Locate the cell with the specified text and output its [X, Y] center coordinate. 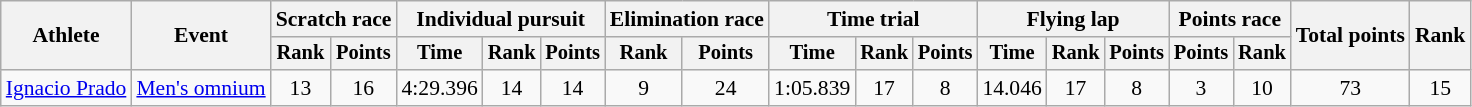
3 [1201, 88]
14.046 [1012, 88]
Athlete [66, 36]
73 [1350, 88]
Elimination race [687, 19]
Event [200, 36]
Points race [1230, 19]
15 [1440, 88]
Scratch race [334, 19]
24 [726, 88]
Time trial [873, 19]
Men's omnium [200, 88]
Flying lap [1072, 19]
13 [300, 88]
Ignacio Prado [66, 88]
Total points [1350, 36]
10 [1262, 88]
9 [644, 88]
1:05.839 [812, 88]
4:29.396 [440, 88]
16 [363, 88]
Individual pursuit [501, 19]
